Identify which cell holds the provided text, then report its [x, y] central coordinate. 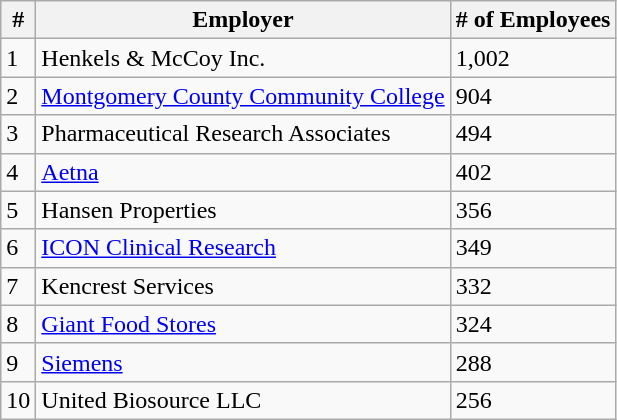
10 [18, 400]
288 [533, 362]
2 [18, 96]
494 [533, 134]
1,002 [533, 58]
1 [18, 58]
356 [533, 210]
9 [18, 362]
# [18, 20]
Aetna [243, 172]
Employer [243, 20]
5 [18, 210]
332 [533, 286]
4 [18, 172]
7 [18, 286]
Giant Food Stores [243, 324]
904 [533, 96]
Pharmaceutical Research Associates [243, 134]
Kencrest Services [243, 286]
6 [18, 248]
256 [533, 400]
324 [533, 324]
ICON Clinical Research [243, 248]
Henkels & McCoy Inc. [243, 58]
402 [533, 172]
3 [18, 134]
349 [533, 248]
Montgomery County Community College [243, 96]
# of Employees [533, 20]
Hansen Properties [243, 210]
Siemens [243, 362]
8 [18, 324]
United Biosource LLC [243, 400]
